For the text-containing cell, return its midpoint in [X, Y] coordinate format. 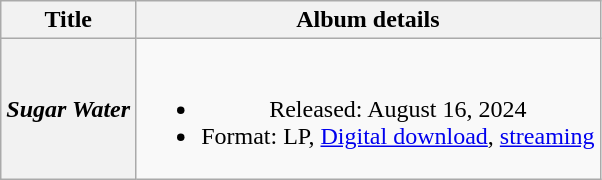
Album details [368, 20]
Sugar Water [68, 109]
Released: August 16, 2024Format: LP, Digital download, streaming [368, 109]
Title [68, 20]
